Determine the [X, Y] coordinate at the center of the cell enclosing the given text.  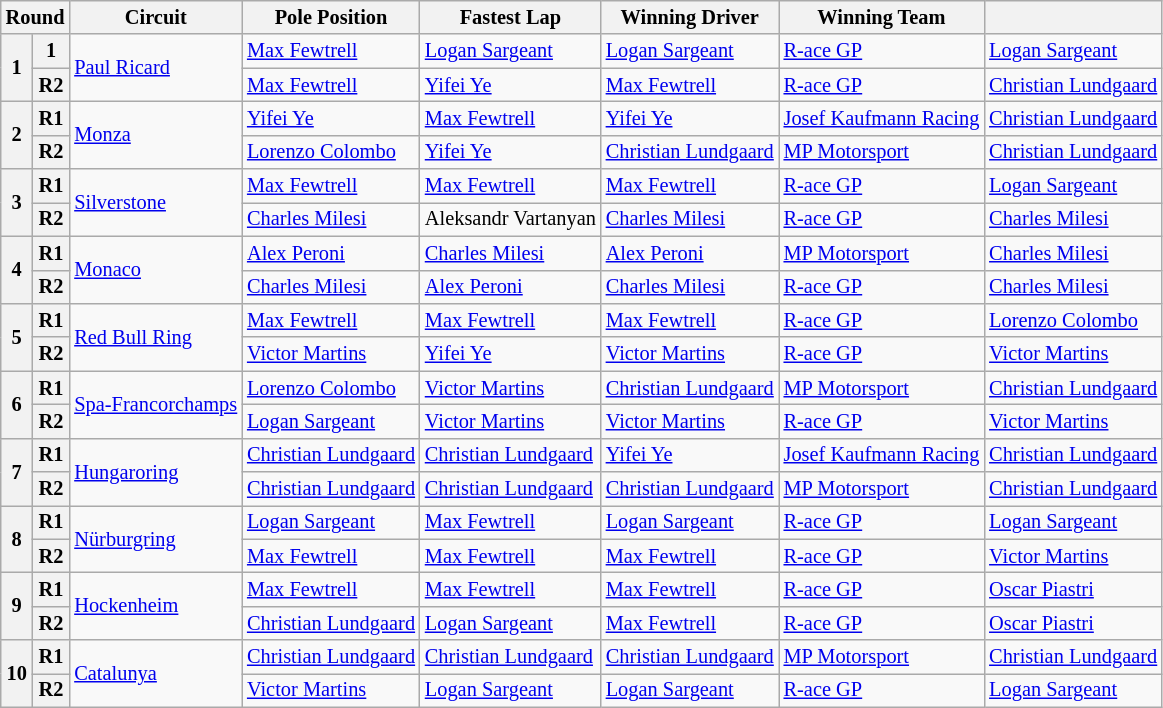
Paul Ricard [156, 68]
9 [17, 606]
Monza [156, 134]
Winning Team [882, 17]
Hockenheim [156, 606]
Pole Position [331, 17]
Fastest Lap [510, 17]
Spa-Francorchamps [156, 404]
8 [17, 538]
Circuit [156, 17]
Hungaroring [156, 472]
5 [17, 336]
Catalunya [156, 674]
2 [17, 134]
4 [17, 270]
Monaco [156, 270]
6 [17, 404]
Aleksandr Vartanyan [510, 219]
Winning Driver [690, 17]
7 [17, 472]
Silverstone [156, 202]
3 [17, 202]
Nürburgring [156, 538]
10 [17, 674]
Red Bull Ring [156, 336]
Round [36, 17]
